Identify which cell holds the provided text, then report its (x, y) central coordinate. 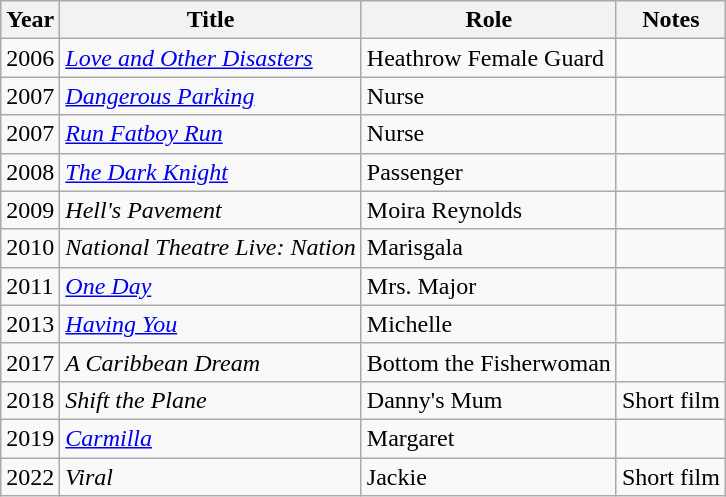
2018 (30, 400)
2009 (30, 210)
Bottom the Fisherwoman (488, 362)
Jackie (488, 477)
Heathrow Female Guard (488, 58)
Passenger (488, 172)
Danny's Mum (488, 400)
2006 (30, 58)
Love and Other Disasters (211, 58)
Margaret (488, 438)
National Theatre Live: Nation (211, 248)
Notes (670, 20)
2022 (30, 477)
Year (30, 20)
Hell's Pavement (211, 210)
Role (488, 20)
Viral (211, 477)
Mrs. Major (488, 286)
Title (211, 20)
A Caribbean Dream (211, 362)
Run Fatboy Run (211, 134)
Carmilla (211, 438)
2013 (30, 324)
Moira Reynolds (488, 210)
Having You (211, 324)
Michelle (488, 324)
2010 (30, 248)
Dangerous Parking (211, 96)
2017 (30, 362)
2008 (30, 172)
The Dark Knight (211, 172)
2011 (30, 286)
One Day (211, 286)
2019 (30, 438)
Shift the Plane (211, 400)
Marisgala (488, 248)
